Locate the cell with the specified text and output its [x, y] center coordinate. 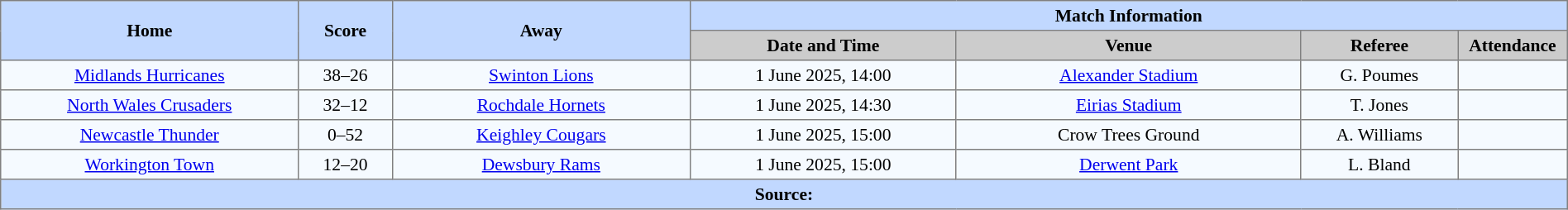
Workington Town [150, 165]
32–12 [346, 105]
38–26 [346, 75]
Away [541, 31]
Match Information [1128, 16]
Dewsbury Rams [541, 165]
T. Jones [1379, 105]
Crow Trees Ground [1128, 135]
Newcastle Thunder [150, 135]
Midlands Hurricanes [150, 75]
Source: [784, 194]
0–52 [346, 135]
Date and Time [823, 45]
12–20 [346, 165]
A. Williams [1379, 135]
Home [150, 31]
1 June 2025, 14:00 [823, 75]
1 June 2025, 14:30 [823, 105]
L. Bland [1379, 165]
North Wales Crusaders [150, 105]
Derwent Park [1128, 165]
Keighley Cougars [541, 135]
Attendance [1513, 45]
Venue [1128, 45]
Swinton Lions [541, 75]
Referee [1379, 45]
Rochdale Hornets [541, 105]
G. Poumes [1379, 75]
Score [346, 31]
Alexander Stadium [1128, 75]
Eirias Stadium [1128, 105]
